Detect which cell encompasses the target text, then output its (x, y) center coordinate. 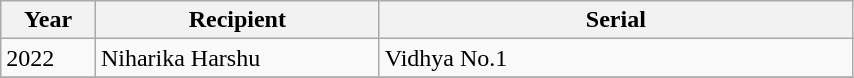
Year (48, 20)
Vidhya No.1 (616, 58)
Recipient (237, 20)
2022 (48, 58)
Niharika Harshu (237, 58)
Serial (616, 20)
